Search for the cell housing the specified text and yield its (x, y) center coordinate. 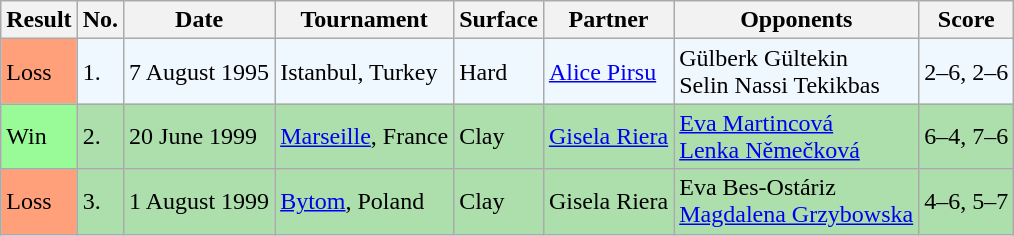
Eva Martincová Lenka Němečková (796, 136)
2. (100, 136)
Result (39, 20)
Hard (499, 72)
Tournament (364, 20)
Istanbul, Turkey (364, 72)
Alice Pirsu (608, 72)
Win (39, 136)
4–6, 5–7 (966, 202)
Opponents (796, 20)
Gülberk Gültekin Selin Nassi Tekikbas (796, 72)
2–6, 2–6 (966, 72)
6–4, 7–6 (966, 136)
Bytom, Poland (364, 202)
Date (200, 20)
No. (100, 20)
7 August 1995 (200, 72)
Score (966, 20)
Eva Bes-Ostáriz Magdalena Grzybowska (796, 202)
20 June 1999 (200, 136)
Partner (608, 20)
1 August 1999 (200, 202)
3. (100, 202)
Surface (499, 20)
Marseille, France (364, 136)
1. (100, 72)
